Extract the [x, y] coordinate from the center of the cell holding the provided text.  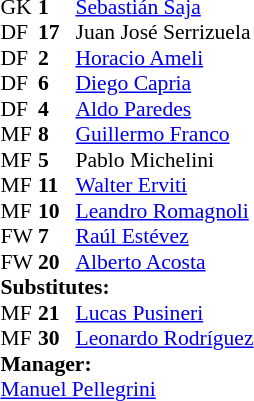
20 [57, 262]
30 [57, 339]
4 [57, 109]
8 [57, 135]
5 [57, 160]
Guillermo Franco [164, 135]
Walter Erviti [164, 185]
Manager: [126, 364]
Lucas Pusineri [164, 313]
Substitutes: [126, 287]
21 [57, 313]
2 [57, 58]
Alberto Acosta [164, 262]
Leonardo Rodríguez [164, 339]
Horacio Ameli [164, 58]
Diego Capria [164, 83]
Leandro Romagnoli [164, 211]
6 [57, 83]
Raúl Estévez [164, 237]
11 [57, 185]
Pablo Michelini [164, 160]
17 [57, 33]
7 [57, 237]
Aldo Paredes [164, 109]
Juan José Serrizuela [164, 33]
10 [57, 211]
